From the cell containing the given text, extract its center point as [x, y] coordinate. 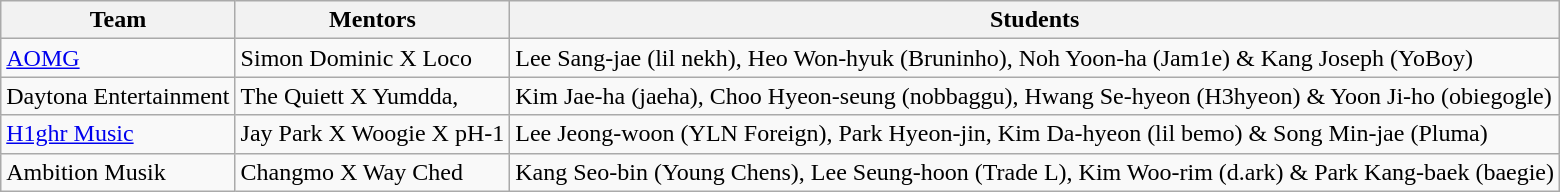
Changmo X Way Ched [372, 172]
Team [118, 20]
Students [1035, 20]
H1ghr Music [118, 134]
The Quiett X Yumdda, [372, 96]
Kim Jae-ha (jaeha), Choo Hyeon-seung (nobbaggu), Hwang Se-hyeon (H3hyeon) & Yoon Ji-ho (obiegogle) [1035, 96]
Kang Seo-bin (Young Chens), Lee Seung-hoon (Trade L), Kim Woo-rim (d.ark) & Park Kang-baek (baegie) [1035, 172]
Mentors [372, 20]
Simon Dominic X Loco [372, 58]
Lee Sang-jae (lil nekh), Heo Won-hyuk (Bruninho), Noh Yoon-ha (Jam1e) & Kang Joseph (YoBoy) [1035, 58]
Lee Jeong-woon (YLN Foreign), Park Hyeon-jin, Kim Da-hyeon (lil bemo) & Song Min-jae (Pluma) [1035, 134]
Daytona Entertainment [118, 96]
Jay Park X Woogie X pH-1 [372, 134]
AOMG [118, 58]
Ambition Musik [118, 172]
